Find where the given text appears and provide that cell's center as (x, y) coordinate. 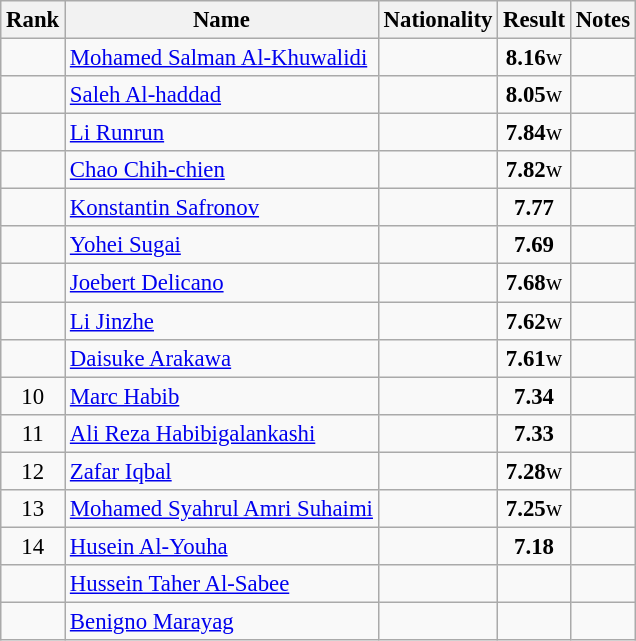
Marc Habib (222, 396)
7.84w (534, 133)
Hussein Taher Al-Sabee (222, 584)
14 (33, 546)
Mohamed Salman Al-Khuwalidi (222, 58)
Yohei Sugai (222, 245)
Zafar Iqbal (222, 471)
7.82w (534, 170)
Mohamed Syahrul Amri Suhaimi (222, 509)
Li Runrun (222, 133)
Result (534, 20)
12 (33, 471)
8.05w (534, 95)
7.18 (534, 546)
7.25w (534, 509)
7.62w (534, 321)
11 (33, 433)
10 (33, 396)
7.61w (534, 358)
Nationality (438, 20)
8.16w (534, 58)
Li Jinzhe (222, 321)
Name (222, 20)
Notes (602, 20)
Daisuke Arakawa (222, 358)
7.69 (534, 245)
13 (33, 509)
Chao Chih-chien (222, 170)
Konstantin Safronov (222, 208)
Saleh Al-haddad (222, 95)
7.33 (534, 433)
Joebert Delicano (222, 283)
Ali Reza Habibigalankashi (222, 433)
7.77 (534, 208)
Rank (33, 20)
Benigno Marayag (222, 621)
Husein Al-Youha (222, 546)
7.34 (534, 396)
7.28w (534, 471)
7.68w (534, 283)
